Scan for the cell matching the given text and deliver its [X, Y] coordinate at center. 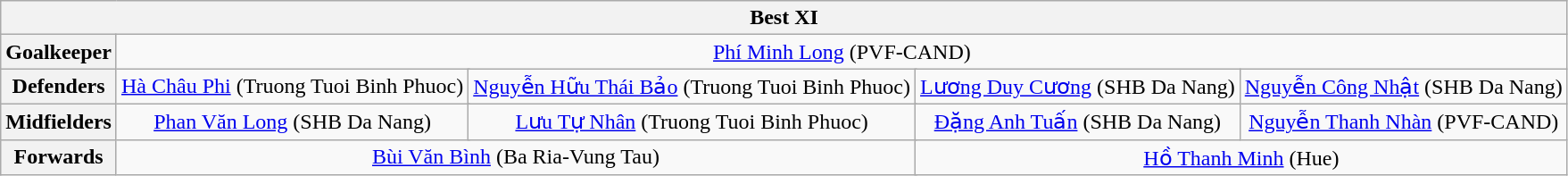
Đặng Anh Tuấn (SHB Da Nang) [1078, 122]
Midfielders [59, 122]
Phí Minh Long (PVF-CAND) [842, 52]
Lương Duy Cương (SHB Da Nang) [1078, 87]
Lưu Tự Nhân (Truong Tuoi Binh Phuoc) [693, 122]
Hồ Thanh Minh (Hue) [1242, 157]
Nguyễn Công Nhật (SHB Da Nang) [1403, 87]
Phan Văn Long (SHB Da Nang) [292, 122]
Bùi Văn Bình (Ba Ria-Vung Tau) [516, 157]
Nguyễn Thanh Nhàn (PVF-CAND) [1403, 122]
Defenders [59, 87]
Best XI [784, 18]
Nguyễn Hữu Thái Bảo (Truong Tuoi Binh Phuoc) [693, 87]
Goalkeeper [59, 52]
Hà Châu Phi (Truong Tuoi Binh Phuoc) [292, 87]
Forwards [59, 157]
